Pinpoint the cell where the given text exists, returning its (X, Y) midpoint coordinate. 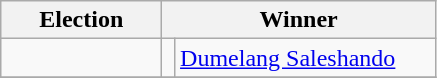
Election (82, 20)
Dumelang Saleshando (306, 58)
Winner (299, 20)
